Find where the given text appears and provide that cell's center as (X, Y) coordinate. 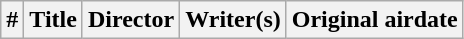
Director (130, 20)
# (12, 20)
Original airdate (374, 20)
Title (54, 20)
Writer(s) (234, 20)
